Return [X, Y] of the center of cell containing provided text 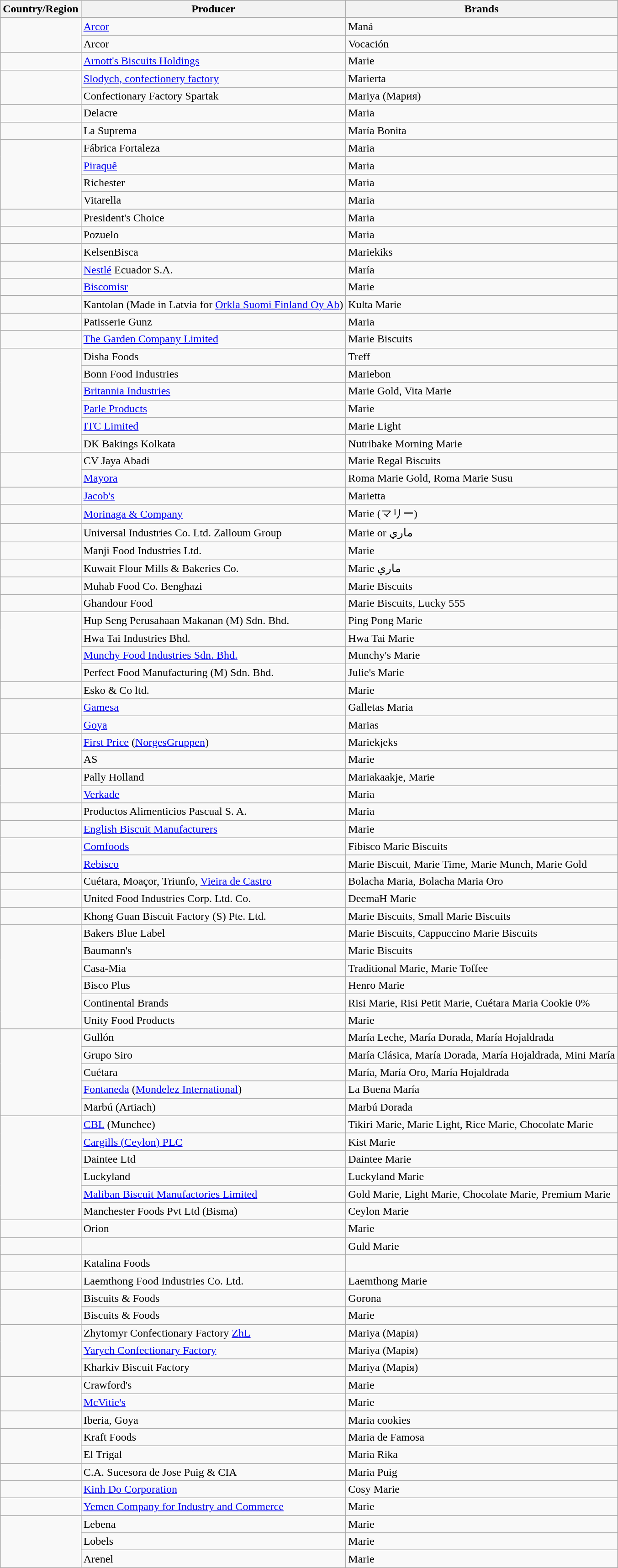
Piraquê [213, 165]
María Clásica, María Dorada, María Hojaldrada, Mini María [481, 1055]
Maná [481, 26]
Kharkiv Biscuit Factory [213, 1368]
Galletas Maria [481, 708]
Vocación [481, 44]
CBL (Munchee) [213, 1124]
Mariekjeks [481, 742]
Bolacha Maria, Bolacha Maria Oro [481, 881]
Orion [213, 1229]
Patisserie Gunz [213, 322]
Parle Products [213, 409]
Arnott's Biscuits Holdings [213, 61]
Bonn Food Industries [213, 374]
President's Choice [213, 218]
Luckyland Marie [481, 1176]
Cosy Marie [481, 1489]
Lobels [213, 1542]
Marie Biscuits, Lucky 555 [481, 603]
Hwa Tai Marie [481, 638]
Crawford's [213, 1385]
María Leche, María Dorada, María Hojaldrada [481, 1038]
Vitarella [213, 200]
Iberia, Goya [213, 1420]
Laemthong Marie [481, 1281]
Marie ماري [481, 568]
Marie (マリー) [481, 514]
DK Bakings Kolkata [213, 443]
Disha Foods [213, 357]
Traditional Marie, Marie Toffee [481, 968]
Perfect Food Manufacturing (M) Sdn. Bhd. [213, 673]
Marbú (Artiach) [213, 1107]
Rebisco [213, 864]
Slodych, confectionery factory [213, 79]
Universal Industries Co. Ltd. Zalloum Group [213, 533]
First Price (NorgesGruppen) [213, 742]
C.A. Sucesora de Jose Puig & CIA [213, 1472]
CV Jaya Abadi [213, 461]
Luckyland [213, 1176]
Mariya (Мария) [481, 96]
Ghandour Food [213, 603]
Daintee Ltd [213, 1159]
KelsenBisca [213, 252]
Guld Marie [481, 1246]
Kraft Foods [213, 1437]
DeemaH Marie [481, 898]
Marie Regal Biscuits [481, 461]
Yemen Company for Industry and Commerce [213, 1507]
Tikiri Marie, Marie Light, Rice Marie, Chocolate Marie [481, 1124]
Munchy Food Industries Sdn. Bhd. [213, 656]
AS [213, 760]
Cargills (Ceylon) PLC [213, 1142]
Zhytomyr Confectionary Factory ZhL [213, 1333]
Maria cookies [481, 1420]
Muhab Food Co. Benghazi [213, 586]
Manchester Foods Pvt Ltd (Bisma) [213, 1211]
Delacre [213, 113]
Bisco Plus [213, 986]
Daintee Marie [481, 1159]
McVitie's [213, 1402]
Britannia Industries [213, 391]
Productos Alimenticios Pascual S. A. [213, 812]
Mayora [213, 478]
Nestlé Ecuador S.A. [213, 270]
Marie Biscuits, Small Marie Biscuits [481, 916]
Continental Brands [213, 1003]
Marierta [481, 79]
Gamesa [213, 708]
Grupo Siro [213, 1055]
Maliban Biscuit Manufactories Limited [213, 1194]
Kantolan (Made in Latvia for Orkla Suomi Finland Oy Ab) [213, 304]
Unity Food Products [213, 1020]
Country/Region [41, 9]
Khong Guan Biscuit Factory (S) Pte. Ltd. [213, 916]
Marbú Dorada [481, 1107]
ITC Limited [213, 426]
Marie Gold, Vita Marie [481, 391]
Roma Marie Gold, Roma Marie Susu [481, 478]
Cuétara, Moaçor, Triunfo, Vieira de Castro [213, 881]
La Suprema [213, 131]
Marias [481, 725]
Richester [213, 183]
Comfoods [213, 846]
The Garden Company Limited [213, 339]
Ceylon Marie [481, 1211]
El Trigal [213, 1454]
Yarych Confectionary Factory [213, 1350]
La Buena María [481, 1090]
María Bonita [481, 131]
Arenel [213, 1559]
Producer [213, 9]
Risi Marie, Risi Petit Marie, Cuétara Maria Cookie 0% [481, 1003]
Pozuelo [213, 235]
María, María Oro, María Hojaldrada [481, 1072]
Henro Marie [481, 986]
Fontaneda (Mondelez International) [213, 1090]
Brands [481, 9]
Julie's Marie [481, 673]
Jacob's [213, 495]
Fibisco Marie Biscuits [481, 846]
Marietta [481, 495]
Hup Seng Perusahaan Makanan (M) Sdn. Bhd. [213, 620]
Treff [481, 357]
Pally Holland [213, 777]
Marie Light [481, 426]
Ping Pong Marie [481, 620]
Kulta Marie [481, 304]
Cuétara [213, 1072]
Maria de Famosa [481, 1437]
Verkade [213, 794]
Morinaga & Company [213, 514]
Marie or ماري [481, 533]
Marie Biscuit, Marie Time, Marie Munch, Marie Gold [481, 864]
Maria Rika [481, 1454]
Munchy's Marie [481, 656]
Casa-Mia [213, 968]
Fábrica Fortaleza [213, 148]
Lebena [213, 1524]
Baumann's [213, 951]
Gorona [481, 1298]
Marie Biscuits, Cappuccino Marie Biscuits [481, 933]
English Biscuit Manufacturers [213, 829]
María [481, 270]
Kist Marie [481, 1142]
Esko & Co ltd. [213, 690]
Hwa Tai Industries Bhd. [213, 638]
Bakers Blue Label [213, 933]
Biscomisr [213, 287]
Gullón [213, 1038]
Kuwait Flour Mills & Bakeries Co. [213, 568]
Nutribake Morning Marie [481, 443]
Kinh Do Corporation [213, 1489]
United Food Industries Corp. Ltd. Co. [213, 898]
Mariebon [481, 374]
Manji Food Industries Ltd. [213, 551]
Mariekiks [481, 252]
Katalina Foods [213, 1264]
Confectionary Factory Spartak [213, 96]
Gold Marie, Light Marie, Chocolate Marie, Premium Marie [481, 1194]
Maria Puig [481, 1472]
Goya [213, 725]
Mariakaakje, Marie [481, 777]
Laemthong Food Industries Co. Ltd. [213, 1281]
